Detect which cell encompasses the target text, then output its [x, y] center coordinate. 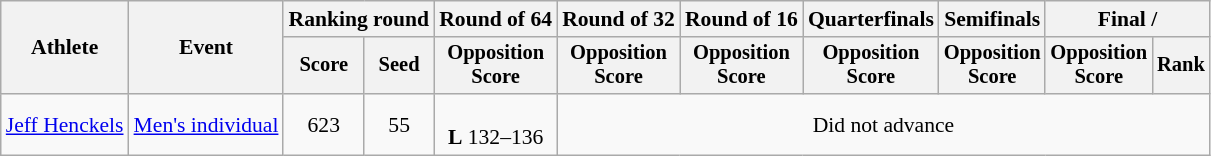
Athlete [65, 48]
Score [324, 66]
Semifinals [992, 19]
Final / [1127, 19]
55 [399, 124]
Round of 32 [618, 19]
L 132–136 [496, 124]
Men's individual [206, 124]
623 [324, 124]
Round of 16 [742, 19]
Ranking round [358, 19]
Rank [1181, 66]
Round of 64 [496, 19]
Event [206, 48]
Jeff Henckels [65, 124]
Did not advance [884, 124]
Seed [399, 66]
Quarterfinals [871, 19]
